Return the (x, y) coordinate for the center point of the cell that contains the specified text.  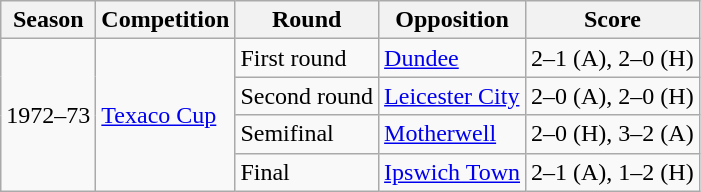
1972–73 (48, 115)
Semifinal (307, 134)
Final (307, 172)
2–1 (A), 2–0 (H) (613, 58)
Texaco Cup (166, 115)
Ipswich Town (452, 172)
First round (307, 58)
Competition (166, 20)
Motherwell (452, 134)
Second round (307, 96)
Leicester City (452, 96)
2–0 (H), 3–2 (A) (613, 134)
Dundee (452, 58)
2–1 (A), 1–2 (H) (613, 172)
Season (48, 20)
Round (307, 20)
Opposition (452, 20)
2–0 (A), 2–0 (H) (613, 96)
Score (613, 20)
